Return (X, Y) of the center of cell containing provided text 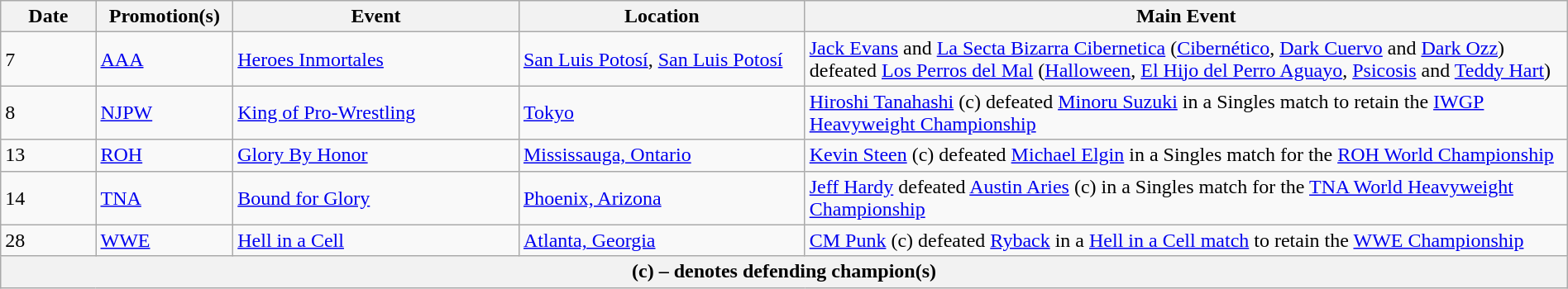
Glory By Honor (376, 155)
(c) – denotes defending champion(s) (784, 272)
7 (48, 59)
Kevin Steen (c) defeated Michael Elgin in a Singles match for the ROH World Championship (1186, 155)
Hell in a Cell (376, 240)
Tokyo (662, 112)
King of Pro-Wrestling (376, 112)
Jeff Hardy defeated Austin Aries (c) in a Singles match for the TNA World Heavyweight Championship (1186, 198)
Date (48, 17)
Location (662, 17)
ROH (165, 155)
WWE (165, 240)
14 (48, 198)
Event (376, 17)
NJPW (165, 112)
28 (48, 240)
AAA (165, 59)
8 (48, 112)
TNA (165, 198)
13 (48, 155)
Heroes Inmortales (376, 59)
Bound for Glory (376, 198)
Atlanta, Georgia (662, 240)
Phoenix, Arizona (662, 198)
Mississauga, Ontario (662, 155)
Hiroshi Tanahashi (c) defeated Minoru Suzuki in a Singles match to retain the IWGP Heavyweight Championship (1186, 112)
Promotion(s) (165, 17)
CM Punk (c) defeated Ryback in a Hell in a Cell match to retain the WWE Championship (1186, 240)
Main Event (1186, 17)
San Luis Potosí, San Luis Potosí (662, 59)
